Scan for the cell matching the given text and deliver its (X, Y) coordinate at center. 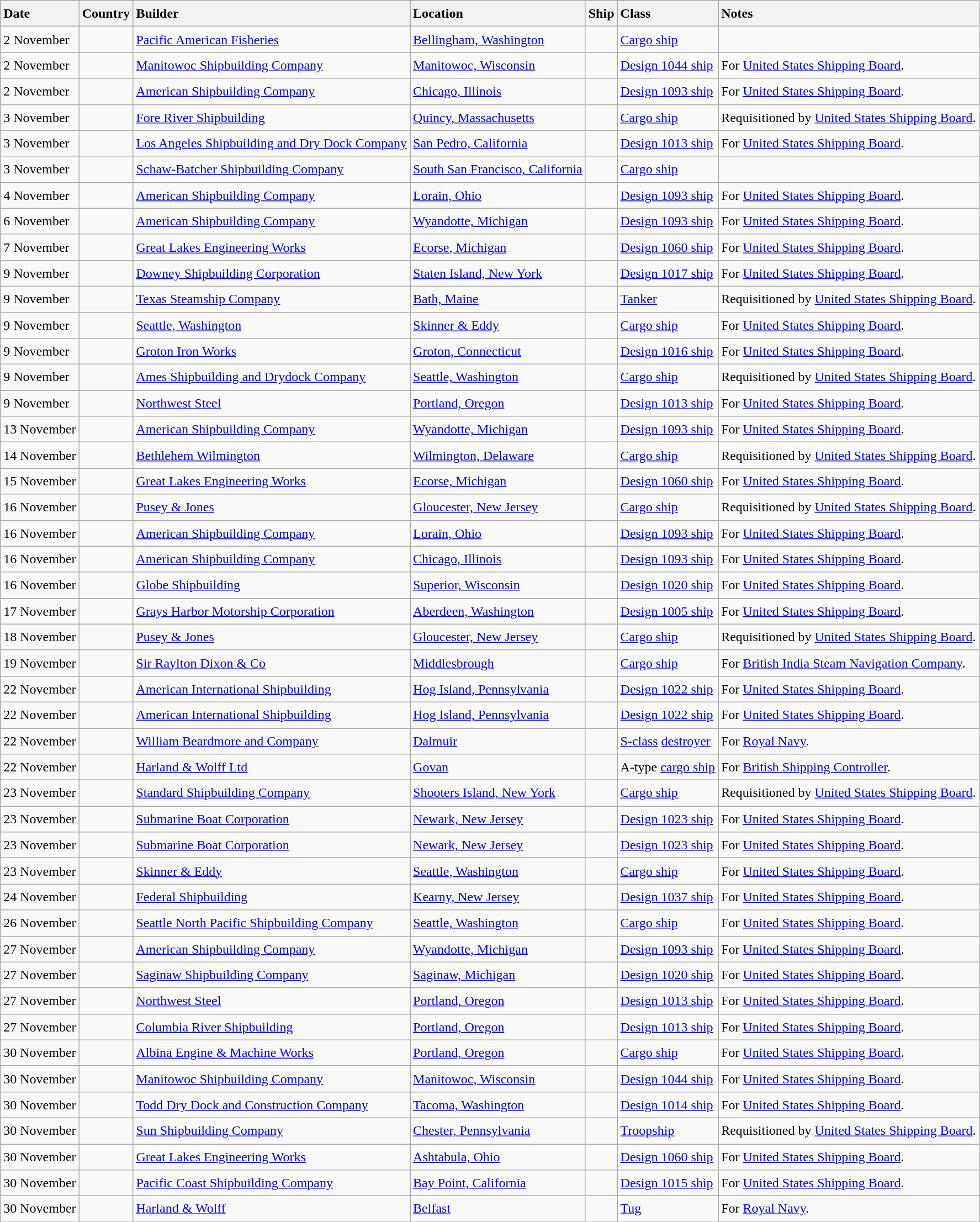
Columbia River Shipbuilding (272, 1027)
Middlesbrough (498, 663)
Sun Shipbuilding Company (272, 1131)
Albina Engine & Machine Works (272, 1052)
26 November (40, 923)
Country (106, 13)
Bethlehem Wilmington (272, 455)
Design 1015 ship (668, 1183)
Notes (849, 13)
Texas Steamship Company (272, 299)
Tanker (668, 299)
Bath, Maine (498, 299)
Design 1005 ship (668, 611)
Wilmington, Delaware (498, 455)
Location (498, 13)
Dalmuir (498, 741)
S-class destroyer (668, 741)
18 November (40, 637)
Quincy, Massachusetts (498, 117)
Saginaw, Michigan (498, 975)
13 November (40, 430)
Todd Dry Dock and Construction Company (272, 1104)
Govan (498, 768)
Groton, Connecticut (498, 351)
Tug (668, 1209)
San Pedro, California (498, 144)
6 November (40, 221)
Belfast (498, 1209)
Saginaw Shipbuilding Company (272, 975)
Ashtabula, Ohio (498, 1157)
Schaw-Batcher Shipbuilding Company (272, 169)
Chester, Pennsylvania (498, 1131)
Downey Shipbuilding Corporation (272, 273)
Globe Shipbuilding (272, 585)
Troopship (668, 1131)
Builder (272, 13)
Harland & Wolff Ltd (272, 768)
Federal Shipbuilding (272, 897)
A-type cargo ship (668, 768)
Pacific Coast Shipbuilding Company (272, 1183)
Bellingham, Washington (498, 40)
Kearny, New Jersey (498, 897)
Date (40, 13)
Ames Shipbuilding and Drydock Company (272, 378)
Design 1014 ship (668, 1104)
Design 1016 ship (668, 351)
For British India Steam Navigation Company. (849, 663)
Design 1037 ship (668, 897)
Bay Point, California (498, 1183)
17 November (40, 611)
Superior, Wisconsin (498, 585)
Class (668, 13)
South San Francisco, California (498, 169)
Harland & Wolff (272, 1209)
4 November (40, 195)
Shooters Island, New York (498, 793)
Pacific American Fisheries (272, 40)
Groton Iron Works (272, 351)
William Beardmore and Company (272, 741)
7 November (40, 247)
Ship (601, 13)
Fore River Shipbuilding (272, 117)
Staten Island, New York (498, 273)
Seattle North Pacific Shipbuilding Company (272, 923)
24 November (40, 897)
Design 1017 ship (668, 273)
For British Shipping Controller. (849, 768)
Los Angeles Shipbuilding and Dry Dock Company (272, 144)
Standard Shipbuilding Company (272, 793)
Tacoma, Washington (498, 1104)
14 November (40, 455)
Aberdeen, Washington (498, 611)
19 November (40, 663)
15 November (40, 482)
Sir Raylton Dixon & Co (272, 663)
Grays Harbor Motorship Corporation (272, 611)
